Extract the [X, Y] coordinate from the center of the cell holding the provided text.  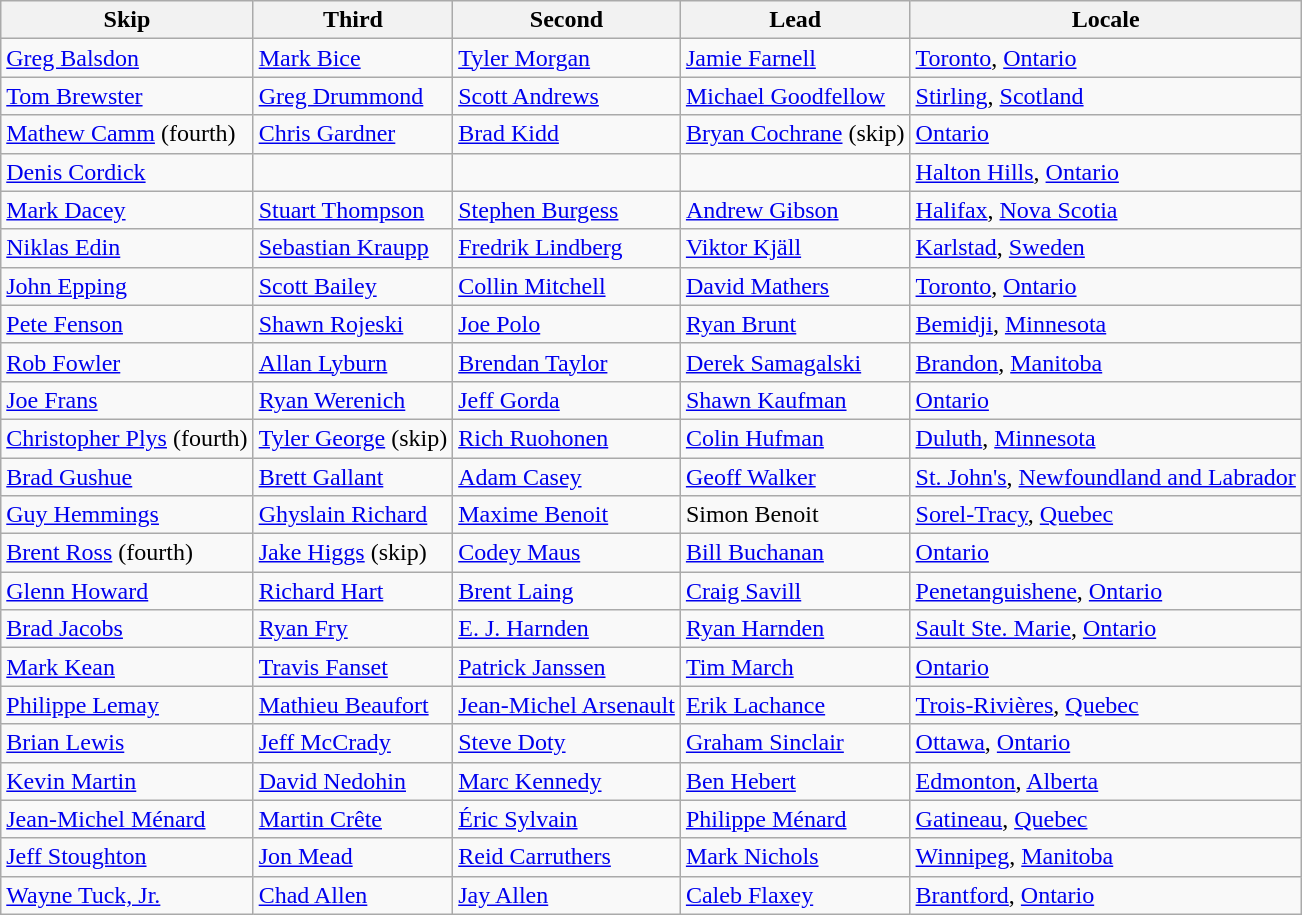
Brent Laing [567, 591]
Penetanguishene, Ontario [1106, 591]
Jamie Farnell [795, 58]
Brett Gallant [353, 477]
Ben Hebert [795, 781]
Karlstad, Sweden [1106, 248]
Jeff Stoughton [127, 857]
Travis Fanset [353, 667]
Scott Andrews [567, 96]
Rob Fowler [127, 362]
Tyler Morgan [567, 58]
Chad Allen [353, 895]
Mark Dacey [127, 210]
Fredrik Lindberg [567, 248]
Allan Lyburn [353, 362]
Bill Buchanan [795, 553]
Caleb Flaxey [795, 895]
Andrew Gibson [795, 210]
Mathieu Beaufort [353, 705]
Ottawa, Ontario [1106, 743]
Niklas Edin [127, 248]
Brad Jacobs [127, 629]
Adam Casey [567, 477]
Glenn Howard [127, 591]
Philippe Ménard [795, 819]
Joe Polo [567, 324]
Ghyslain Richard [353, 515]
Sebastian Kraupp [353, 248]
Simon Benoit [795, 515]
Skip [127, 20]
Jon Mead [353, 857]
Collin Mitchell [567, 286]
Brent Ross (fourth) [127, 553]
Ryan Werenich [353, 400]
Derek Samagalski [795, 362]
Joe Frans [127, 400]
Shawn Rojeski [353, 324]
David Mathers [795, 286]
Michael Goodfellow [795, 96]
Craig Savill [795, 591]
Éric Sylvain [567, 819]
Brad Gushue [127, 477]
Philippe Lemay [127, 705]
Brian Lewis [127, 743]
Ryan Fry [353, 629]
Lead [795, 20]
Maxime Benoit [567, 515]
Third [353, 20]
Guy Hemmings [127, 515]
Graham Sinclair [795, 743]
Brantford, Ontario [1106, 895]
Rich Ruohonen [567, 438]
Mark Bice [353, 58]
Pete Fenson [127, 324]
Codey Maus [567, 553]
Kevin Martin [127, 781]
Christopher Plys (fourth) [127, 438]
Tyler George (skip) [353, 438]
Denis Cordick [127, 172]
Halifax, Nova Scotia [1106, 210]
Jean-Michel Arsenault [567, 705]
Second [567, 20]
Shawn Kaufman [795, 400]
Marc Kennedy [567, 781]
Colin Hufman [795, 438]
Greg Balsdon [127, 58]
Brad Kidd [567, 134]
Duluth, Minnesota [1106, 438]
Trois-Rivières, Quebec [1106, 705]
Greg Drummond [353, 96]
Locale [1106, 20]
Wayne Tuck, Jr. [127, 895]
Mark Nichols [795, 857]
Jeff Gorda [567, 400]
Patrick Janssen [567, 667]
Geoff Walker [795, 477]
Stirling, Scotland [1106, 96]
Sault Ste. Marie, Ontario [1106, 629]
Jay Allen [567, 895]
Stephen Burgess [567, 210]
Stuart Thompson [353, 210]
Erik Lachance [795, 705]
Jake Higgs (skip) [353, 553]
Mark Kean [127, 667]
Mathew Camm (fourth) [127, 134]
Ryan Harnden [795, 629]
Jeff McCrady [353, 743]
E. J. Harnden [567, 629]
Tim March [795, 667]
Viktor Kjäll [795, 248]
Gatineau, Quebec [1106, 819]
Reid Carruthers [567, 857]
Tom Brewster [127, 96]
Bryan Cochrane (skip) [795, 134]
David Nedohin [353, 781]
Edmonton, Alberta [1106, 781]
Chris Gardner [353, 134]
Winnipeg, Manitoba [1106, 857]
Scott Bailey [353, 286]
St. John's, Newfoundland and Labrador [1106, 477]
Martin Crête [353, 819]
Brendan Taylor [567, 362]
John Epping [127, 286]
Jean-Michel Ménard [127, 819]
Bemidji, Minnesota [1106, 324]
Sorel-Tracy, Quebec [1106, 515]
Richard Hart [353, 591]
Halton Hills, Ontario [1106, 172]
Brandon, Manitoba [1106, 362]
Steve Doty [567, 743]
Ryan Brunt [795, 324]
